Identify which cell holds the provided text, then report its (X, Y) central coordinate. 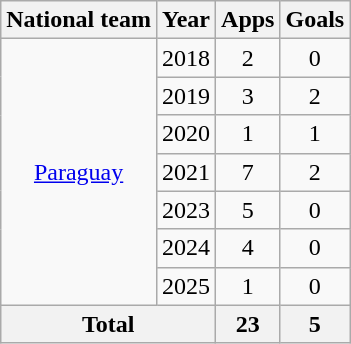
Year (186, 20)
Total (108, 324)
2024 (186, 248)
2020 (186, 134)
3 (248, 96)
2019 (186, 96)
National team (79, 20)
23 (248, 324)
4 (248, 248)
Apps (248, 20)
2018 (186, 58)
7 (248, 172)
Goals (315, 20)
2023 (186, 210)
2025 (186, 286)
2021 (186, 172)
Paraguay (79, 172)
